Detect which cell encompasses the target text, then output its [x, y] center coordinate. 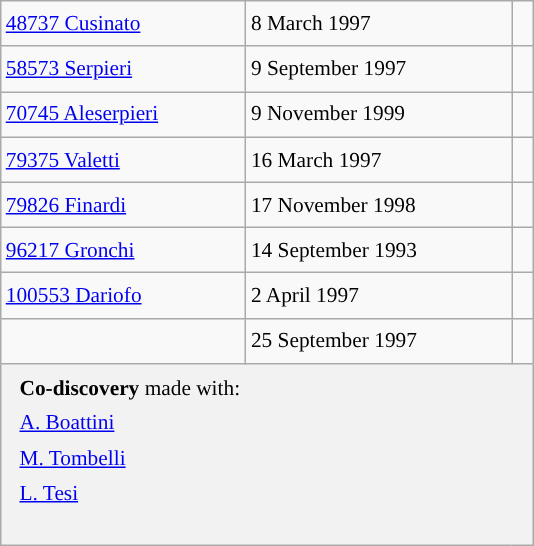
2 April 1997 [379, 296]
58573 Serpieri [124, 68]
16 March 1997 [379, 160]
70745 Aleserpieri [124, 114]
17 November 1998 [379, 204]
25 September 1997 [379, 340]
9 September 1997 [379, 68]
100553 Dariofo [124, 296]
48737 Cusinato [124, 24]
96217 Gronchi [124, 250]
79826 Finardi [124, 204]
79375 Valetti [124, 160]
9 November 1999 [379, 114]
Co-discovery made with: A. Boattini M. Tombelli L. Tesi [267, 454]
8 March 1997 [379, 24]
14 September 1993 [379, 250]
